Determine the (x, y) coordinate at the center of the cell enclosing the given text.  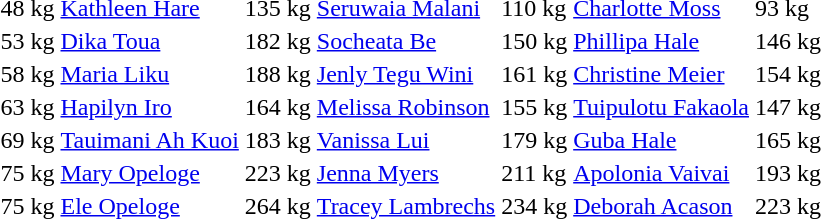
Mary Opeloge (150, 173)
179 kg (534, 140)
Hapilyn Iro (150, 107)
211 kg (534, 173)
Socheata Be (406, 41)
223 kg (278, 173)
182 kg (278, 41)
Vanissa Lui (406, 140)
Jenly Tegu Wini (406, 74)
155 kg (534, 107)
Jenna Myers (406, 173)
164 kg (278, 107)
188 kg (278, 74)
Guba Hale (662, 140)
161 kg (534, 74)
Maria Liku (150, 74)
Christine Meier (662, 74)
150 kg (534, 41)
Melissa Robinson (406, 107)
183 kg (278, 140)
Dika Toua (150, 41)
Tauimani Ah Kuoi (150, 140)
Phillipa Hale (662, 41)
Tuipulotu Fakaola (662, 107)
Apolonia Vaivai (662, 173)
